Search for the cell housing the specified text and yield its [X, Y] center coordinate. 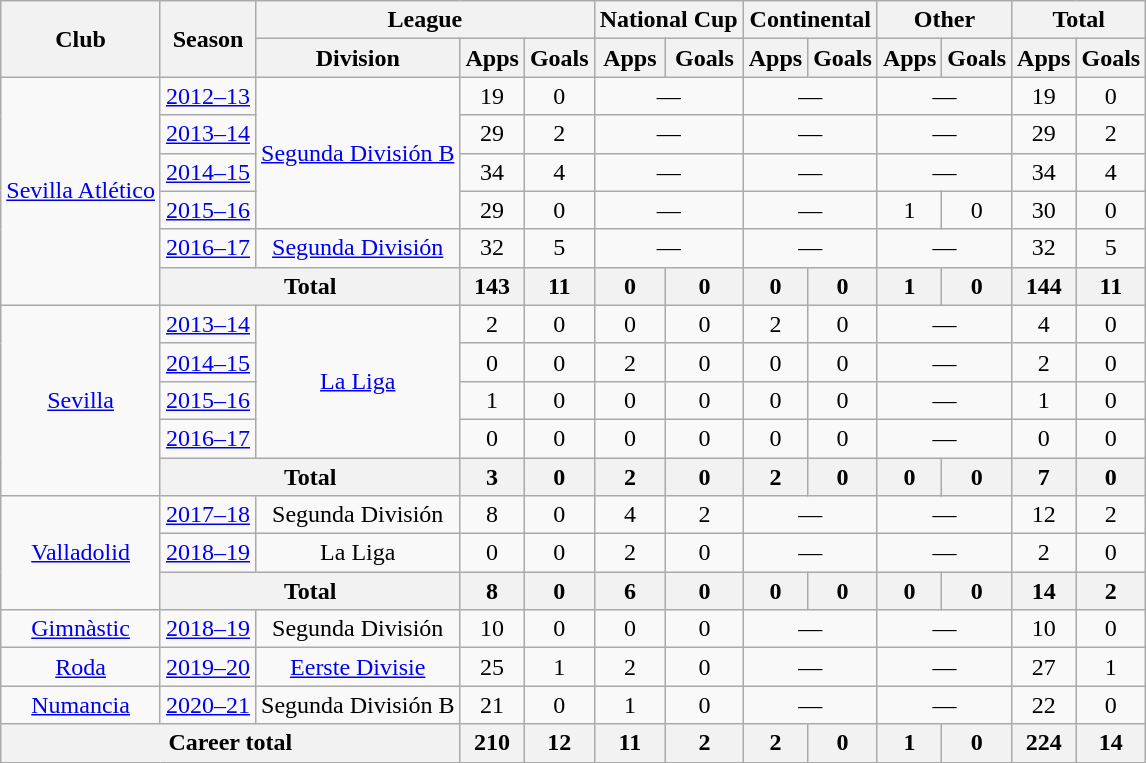
27 [1044, 667]
30 [1044, 210]
224 [1044, 743]
Sevilla Atlético [81, 191]
Valladolid [81, 553]
Season [208, 39]
7 [1044, 477]
22 [1044, 705]
Numancia [81, 705]
Career total [230, 743]
Roda [81, 667]
Other [944, 20]
Continental [810, 20]
6 [630, 591]
National Cup [668, 20]
144 [1044, 286]
210 [492, 743]
Sevilla [81, 400]
League [426, 20]
2017–18 [208, 515]
Division [358, 58]
2019–20 [208, 667]
Eerste Divisie [358, 667]
Club [81, 39]
Gimnàstic [81, 629]
2012–13 [208, 96]
25 [492, 667]
143 [492, 286]
3 [492, 477]
21 [492, 705]
2020–21 [208, 705]
